Pinpoint the cell where the given text exists, returning its [x, y] midpoint coordinate. 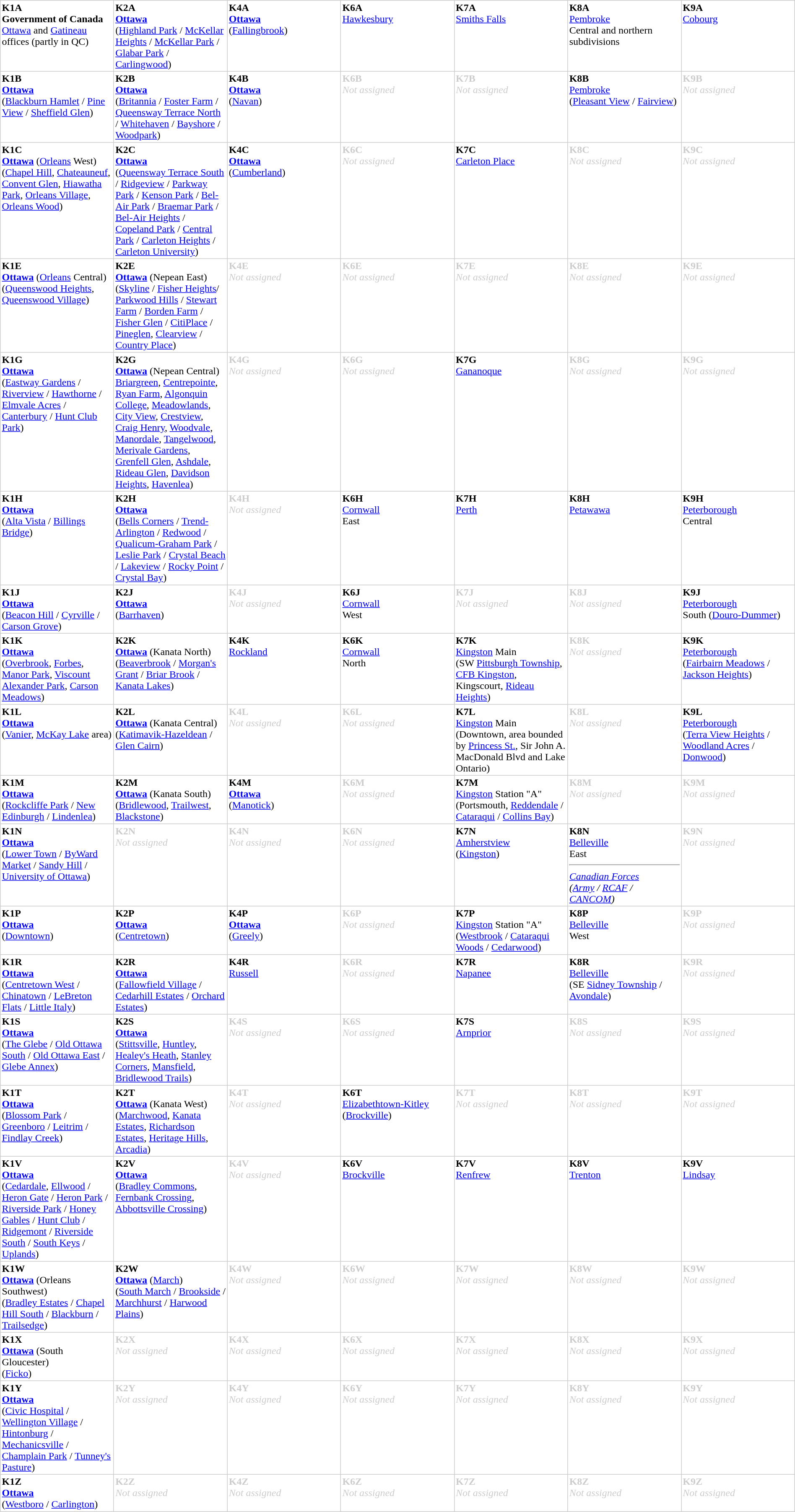
K9KPeterborough(Fairbairn Meadows / Jackson Heights) [738, 669]
K2LOttawa (Kanata Central)(Katimavik-Hazeldean / Glen Cairn) [170, 740]
K1NOttawa(Lower Town / ByWard Market / Sandy Hill / University of Ottawa) [57, 865]
K4YNot assigned [284, 1428]
K4XNot assigned [284, 1357]
K6GNot assigned [397, 422]
K7ASmiths Falls [511, 36]
K8GNot assigned [625, 422]
K1XOttawa (South Gloucester)(Ficko) [57, 1357]
K8WNot assigned [625, 1297]
K6RNot assigned [397, 984]
K2SOttawa(Stittsville, Huntley, Healey's Heath, Stanley Corners, Mansfield, Bridlewood Trails) [170, 1050]
K6LNot assigned [397, 740]
K6PNot assigned [397, 930]
K7TNot assigned [511, 1121]
K8XNot assigned [625, 1357]
K1LOttawa(Vanier, McKay Lake area) [57, 740]
K8VTrenton [625, 1209]
K4ENot assigned [284, 306]
K9GNot assigned [738, 422]
K1AGovernment of CanadaOttawa and Gatineau offices (partly in QC) [57, 36]
K6BNot assigned [397, 107]
K8TNot assigned [625, 1121]
K7LKingston Main(Downtown, area bounded by Princess St., Sir John A. MacDonald Blvd and Lake Ontario) [511, 740]
K6NNot assigned [397, 865]
K1GOttawa(Eastway Gardens / Riverview / Hawthorne / Elmvale Acres / Canterbury / Hunt Club Park) [57, 422]
K2POttawa(Centretown) [170, 930]
K7HPerth [511, 538]
K2BOttawa(Britannia / Foster Farm / Queensway Terrace North / Whitehaven / Bayshore / Woodpark) [170, 107]
K6ENot assigned [397, 306]
K8SNot assigned [625, 1050]
K2AOttawa(Highland Park / McKellar Heights / McKellar Park / Glabar Park / Carlingwood) [170, 36]
K9MNot assigned [738, 800]
K9TNot assigned [738, 1121]
K7NAmherstview(Kingston) [511, 865]
K9LPeterborough(Terra View Heights / Woodland Acres / Donwood) [738, 740]
K7ZNot assigned [511, 1493]
K1HOttawa(Alta Vista / Billings Bridge) [57, 538]
K2WOttawa (March) (South March / Brookside / Marchhurst / Harwood Plains) [170, 1297]
K6WNot assigned [397, 1297]
K4LNot assigned [284, 740]
K6TElizabethtown-Kitley(Brockville) [397, 1121]
K9HPeterboroughCentral [738, 538]
K1EOttawa (Orleans Central)(Queenswood Heights, Queenswood Village) [57, 306]
K7MKingston Station "A"(Portsmouth, Reddendale / Cataraqui / Collins Bay) [511, 800]
K7PKingston Station "A"(Westbrook / Cataraqui Woods / Cedarwood) [511, 930]
K7VRenfrew [511, 1209]
K8JNot assigned [625, 609]
K4POttawa(Greely) [284, 930]
K4AOttawa(Fallingbrook) [284, 36]
K9NNot assigned [738, 865]
K2ZNot assigned [170, 1493]
K1WOttawa (Orleans Southwest)(Bradley Estates / Chapel Hill South / Blackburn / Trailsedge) [57, 1297]
K1SOttawa(The Glebe / Old Ottawa South / Old Ottawa East / Glebe Annex) [57, 1050]
K6HCornwallEast [397, 538]
K7YNot assigned [511, 1428]
K4WNot assigned [284, 1297]
K8LNot assigned [625, 740]
K7KKingston Main(SW Pittsburgh Township, CFB Kingston, Kingscourt, Rideau Heights) [511, 669]
K4GNot assigned [284, 422]
K2HOttawa(Bells Corners / Trend-Arlington / Redwood / Qualicum-Graham Park / Leslie Park / Crystal Beach / Lakeview / Rocky Point / Crystal Bay) [170, 538]
K1TOttawa(Blossom Park / Greenboro / Leitrim / Findlay Creek) [57, 1121]
K9PNot assigned [738, 930]
K6ZNot assigned [397, 1493]
K1BOttawa(Blackburn Hamlet / Pine View / Sheffield Glen) [57, 107]
K1ZOttawa(Westboro / Carlington) [57, 1493]
K1POttawa(Downtown) [57, 930]
K8HPetawawa [625, 538]
K2ROttawa(Fallowfield Village / Cedarhill Estates / Orchard Estates) [170, 984]
K9BNot assigned [738, 107]
K9ENot assigned [738, 306]
K7CCarleton Place [511, 201]
K6AHawkesbury [397, 36]
K4JNot assigned [284, 609]
K9XNot assigned [738, 1357]
K6KCornwallNorth [397, 669]
K4SNot assigned [284, 1050]
K6CNot assigned [397, 201]
K6XNot assigned [397, 1357]
K7BNot assigned [511, 107]
K2XNot assigned [170, 1357]
K4COttawa(Cumberland) [284, 201]
K2VOttawa (Bradley Commons, Fernbank Crossing, Abbottsville Crossing) [170, 1209]
K4RRussell [284, 984]
K4BOttawa(Navan) [284, 107]
K4KRockland [284, 669]
K2JOttawa(Barrhaven) [170, 609]
K8NBellevilleEastCanadian Forces(Army / RCAF / CANCOM) [625, 865]
K8ZNot assigned [625, 1493]
K7SArnprior [511, 1050]
K2TOttawa (Kanata West)(Marchwood, Kanata Estates, Richardson Estates, Heritage Hills, Arcadia) [170, 1121]
K8PBellevilleWest [625, 930]
K4ZNot assigned [284, 1493]
K9ZNot assigned [738, 1493]
K6MNot assigned [397, 800]
K2YNot assigned [170, 1428]
K6VBrockville [397, 1209]
K1KOttawa(Overbrook, Forbes, Manor Park, Viscount Alexander Park, Carson Meadows) [57, 669]
K9RNot assigned [738, 984]
K8YNot assigned [625, 1428]
K2MOttawa (Kanata South)(Bridlewood, Trailwest, Blackstone) [170, 800]
K7JNot assigned [511, 609]
K9SNot assigned [738, 1050]
K8RBelleville(SE Sidney Township / Avondale) [625, 984]
K4MOttawa(Manotick) [284, 800]
K9JPeterboroughSouth (Douro-Dummer) [738, 609]
K8KNot assigned [625, 669]
K9VLindsay [738, 1209]
K6YNot assigned [397, 1428]
K4TNot assigned [284, 1121]
K1MOttawa(Rockcliffe Park / New Edinburgh / Lindenlea) [57, 800]
K1JOttawa(Beacon Hill / Cyrville / Carson Grove) [57, 609]
K9CNot assigned [738, 201]
K8APembrokeCentral and northern subdivisions [625, 36]
K7XNot assigned [511, 1357]
K1YOttawa(Civic Hospital / Wellington Village / Hintonburg / Mechanicsville / Champlain Park / Tunney's Pasture) [57, 1428]
K4VNot assigned [284, 1209]
K1ROttawa(Centretown West / Chinatown / LeBreton Flats / Little Italy) [57, 984]
K9WNot assigned [738, 1297]
K8ENot assigned [625, 306]
K6SNot assigned [397, 1050]
K8CNot assigned [625, 201]
K9YNot assigned [738, 1428]
K2NNot assigned [170, 865]
K4NNot assigned [284, 865]
K8MNot assigned [625, 800]
K6JCornwallWest [397, 609]
K7GGananoque [511, 422]
K9ACobourg [738, 36]
K7RNapanee [511, 984]
K7ENot assigned [511, 306]
K2KOttawa (Kanata North) (Beaverbrook / Morgan's Grant / Briar Brook / Kanata Lakes) [170, 669]
K7WNot assigned [511, 1297]
K8BPembroke(Pleasant View / Fairview) [625, 107]
K4HNot assigned [284, 538]
K1COttawa (Orleans West) (Chapel Hill, Chateauneuf, Convent Glen, Hiawatha Park, Orleans Village, Orleans Wood) [57, 201]
